Search for the cell housing the specified text and yield its [X, Y] center coordinate. 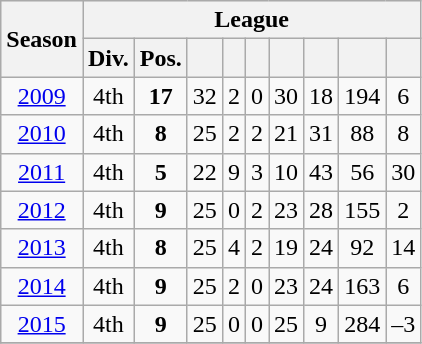
163 [362, 286]
10 [286, 172]
4 [234, 248]
194 [362, 96]
3 [256, 172]
–3 [404, 324]
22 [204, 172]
Season [42, 39]
14 [404, 248]
92 [362, 248]
2011 [42, 172]
56 [362, 172]
Pos. [160, 58]
Div. [108, 58]
28 [322, 210]
2010 [42, 134]
17 [160, 96]
19 [286, 248]
32 [204, 96]
18 [322, 96]
2014 [42, 286]
2013 [42, 248]
2015 [42, 324]
League [251, 20]
88 [362, 134]
43 [322, 172]
284 [362, 324]
2009 [42, 96]
5 [160, 172]
31 [322, 134]
155 [362, 210]
2012 [42, 210]
21 [286, 134]
